From the cell containing the given text, extract its center point as (X, Y) coordinate. 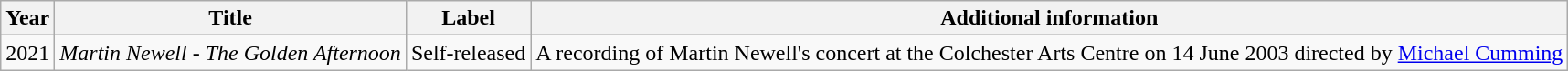
Self-released (468, 53)
Martin Newell - The Golden Afternoon (230, 53)
2021 (27, 53)
Title (230, 18)
Additional information (1049, 18)
Year (27, 18)
A recording of Martin Newell's concert at the Colchester Arts Centre on 14 June 2003 directed by Michael Cumming (1049, 53)
Label (468, 18)
